Search for the cell housing the specified text and yield its (x, y) center coordinate. 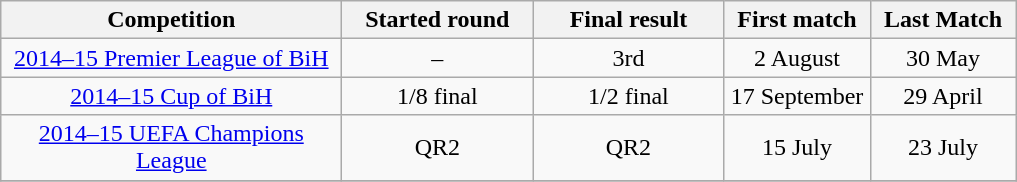
Started round (438, 20)
23 July (943, 148)
29 April (943, 96)
2014–15 Cup of BiH (172, 96)
Last Match (943, 20)
First match (797, 20)
3rd (628, 58)
15 July (797, 148)
1/8 final (438, 96)
17 September (797, 96)
30 May (943, 58)
2014–15 Premier League of BiH (172, 58)
Competition (172, 20)
1/2 final (628, 96)
Final result (628, 20)
2014–15 UEFA Champions League (172, 148)
2 August (797, 58)
– (438, 58)
